Return the [X, Y] coordinate for the center point of the cell that contains the specified text.  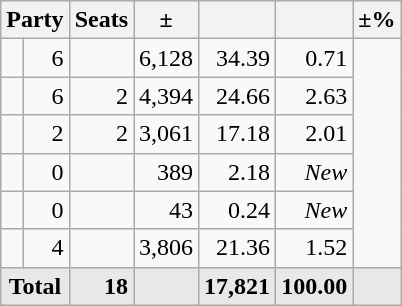
1.52 [314, 248]
3,061 [166, 134]
34.39 [238, 58]
100.00 [314, 286]
17.18 [238, 134]
±% [377, 20]
2.01 [314, 134]
2.18 [238, 172]
17,821 [238, 286]
Seats [101, 20]
2.63 [314, 96]
3,806 [166, 248]
389 [166, 172]
4,394 [166, 96]
4 [46, 248]
0.24 [238, 210]
18 [101, 286]
6,128 [166, 58]
0.71 [314, 58]
± [166, 20]
Total [35, 286]
21.36 [238, 248]
Party [35, 20]
43 [166, 210]
24.66 [238, 96]
